Scan for the cell matching the given text and deliver its (X, Y) coordinate at center. 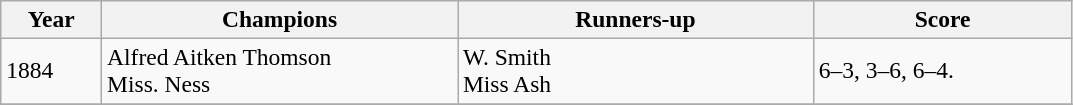
Year (52, 19)
6–3, 3–6, 6–4. (942, 70)
1884 (52, 70)
Alfred Aitken Thomson Miss. Ness (280, 70)
Champions (280, 19)
Score (942, 19)
Runners-up (636, 19)
W. Smith Miss Ash (636, 70)
